Identify which cell holds the provided text, then report its [x, y] central coordinate. 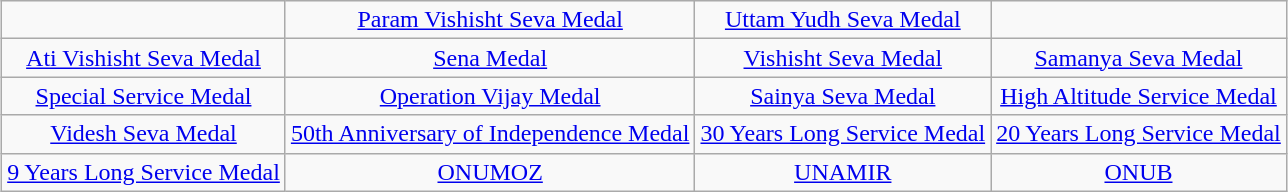
Uttam Yudh Seva Medal [843, 20]
UNAMIR [843, 172]
ONUB [1139, 172]
Videsh Seva Medal [144, 134]
Samanya Seva Medal [1139, 58]
Sainya Seva Medal [843, 96]
Ati Vishisht Seva Medal [144, 58]
9 Years Long Service Medal [144, 172]
30 Years Long Service Medal [843, 134]
50th Anniversary of Independence Medal [490, 134]
Operation Vijay Medal [490, 96]
20 Years Long Service Medal [1139, 134]
Special Service Medal [144, 96]
ONUMOZ [490, 172]
High Altitude Service Medal [1139, 96]
Sena Medal [490, 58]
Vishisht Seva Medal [843, 58]
Param Vishisht Seva Medal [490, 20]
